Find where the given text appears and provide that cell's center as [X, Y] coordinate. 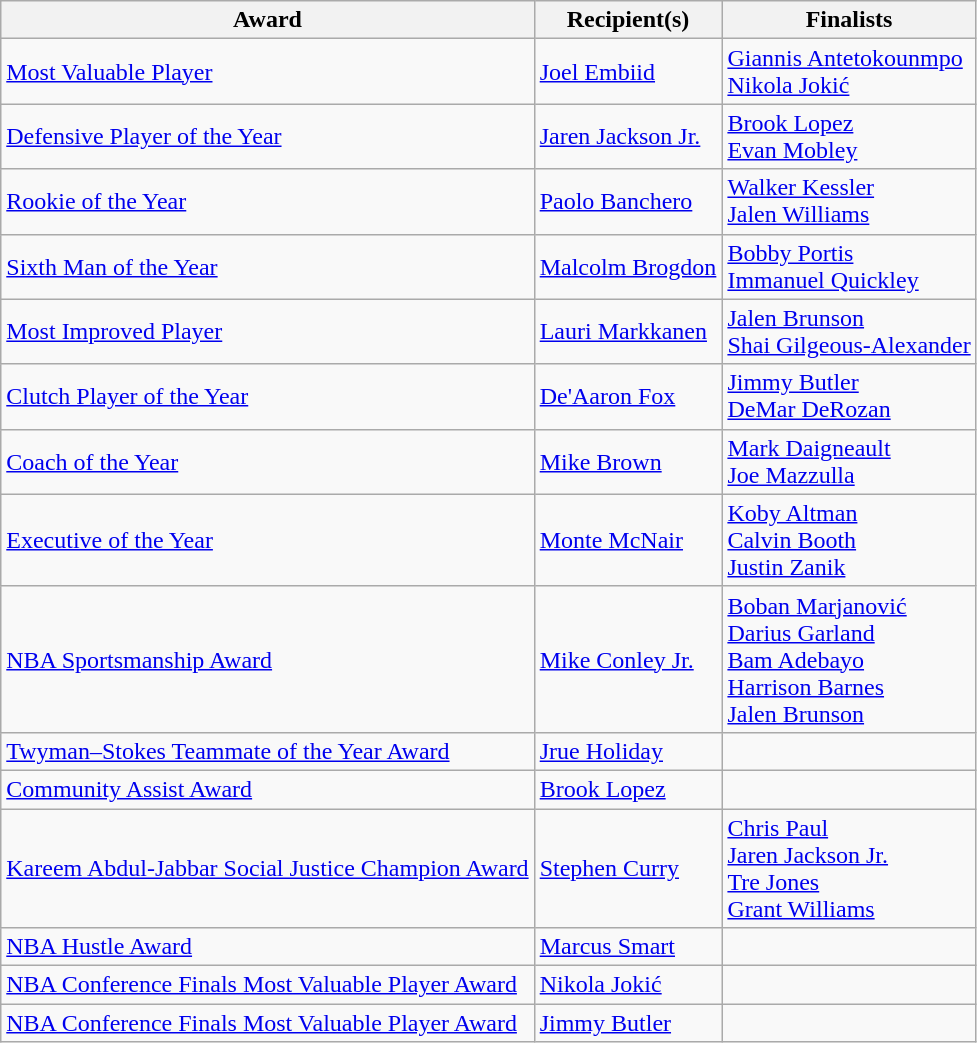
Nikola Jokić [628, 985]
Mike Conley Jr. [628, 659]
Jalen Brunson Shai Gilgeous-Alexander [849, 332]
Kareem Abdul-Jabbar Social Justice Champion Award [268, 868]
Mike Brown [628, 462]
Jimmy Butler [628, 1023]
Chris Paul Jaren Jackson Jr. Tre Jones Grant Williams [849, 868]
Stephen Curry [628, 868]
Mark Daigneault Joe Mazzulla [849, 462]
Jrue Holiday [628, 751]
Executive of the Year [268, 540]
Most Improved Player [268, 332]
Twyman–Stokes Teammate of the Year Award [268, 751]
NBA Sportsmanship Award [268, 659]
Boban Marjanović Darius Garland Bam Adebayo Harrison Barnes Jalen Brunson [849, 659]
Walker Kessler Jalen Williams [849, 202]
Malcolm Brogdon [628, 266]
Brook Lopez Evan Mobley [849, 136]
Marcus Smart [628, 947]
Community Assist Award [268, 789]
Rookie of the Year [268, 202]
Most Valuable Player [268, 72]
Finalists [849, 20]
Koby Altman Calvin Booth Justin Zanik [849, 540]
De'Aaron Fox [628, 396]
Lauri Markkanen [628, 332]
Jimmy Butler DeMar DeRozan [849, 396]
Paolo Banchero [628, 202]
Award [268, 20]
Jaren Jackson Jr. [628, 136]
Giannis Antetokounmpo Nikola Jokić [849, 72]
Coach of the Year [268, 462]
Clutch Player of the Year [268, 396]
Joel Embiid [628, 72]
Sixth Man of the Year [268, 266]
Brook Lopez [628, 789]
Defensive Player of the Year [268, 136]
Monte McNair [628, 540]
Recipient(s) [628, 20]
NBA Hustle Award [268, 947]
Bobby Portis Immanuel Quickley [849, 266]
